From the cell containing the given text, extract its center point as (x, y) coordinate. 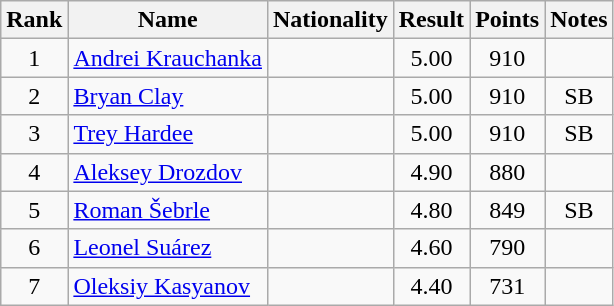
Andrei Krauchanka (168, 58)
880 (508, 172)
849 (508, 210)
Aleksey Drozdov (168, 172)
Bryan Clay (168, 96)
Nationality (330, 20)
Roman Šebrle (168, 210)
5 (34, 210)
Rank (34, 20)
790 (508, 248)
2 (34, 96)
Notes (579, 20)
731 (508, 286)
1 (34, 58)
Points (508, 20)
4.90 (431, 172)
Result (431, 20)
4 (34, 172)
3 (34, 134)
4.40 (431, 286)
7 (34, 286)
Leonel Suárez (168, 248)
6 (34, 248)
Trey Hardee (168, 134)
Name (168, 20)
Oleksiy Kasyanov (168, 286)
4.60 (431, 248)
4.80 (431, 210)
